Search for the cell housing the specified text and yield its (X, Y) center coordinate. 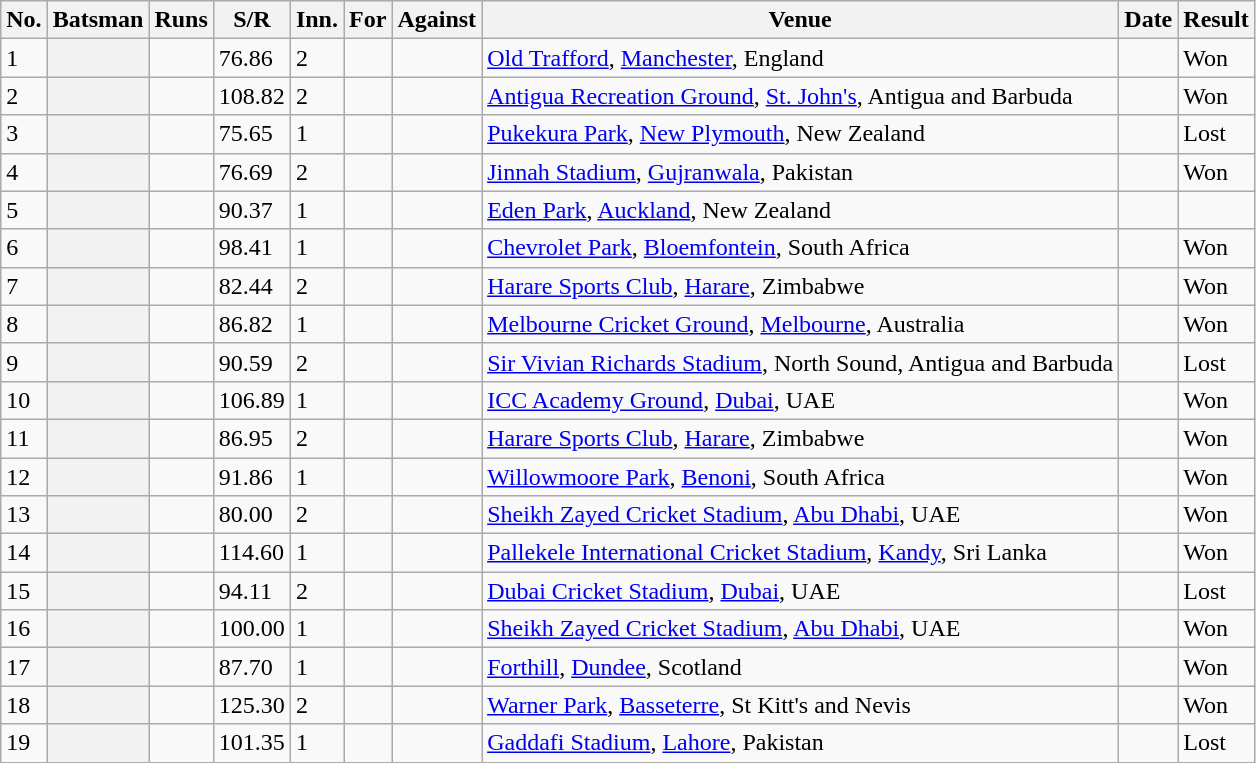
4 (24, 172)
Batsman (98, 20)
Inn. (316, 20)
114.60 (252, 553)
80.00 (252, 515)
Forthill, Dundee, Scotland (800, 667)
10 (24, 400)
91.86 (252, 477)
19 (24, 743)
For (368, 20)
106.89 (252, 400)
Venue (800, 20)
ICC Academy Ground, Dubai, UAE (800, 400)
5 (24, 210)
11 (24, 438)
14 (24, 553)
125.30 (252, 705)
Jinnah Stadium, Gujranwala, Pakistan (800, 172)
Sir Vivian Richards Stadium, North Sound, Antigua and Barbuda (800, 362)
Melbourne Cricket Ground, Melbourne, Australia (800, 324)
Against (437, 20)
Eden Park, Auckland, New Zealand (800, 210)
76.86 (252, 58)
Willowmoore Park, Benoni, South Africa (800, 477)
7 (24, 286)
90.37 (252, 210)
Date (1148, 20)
76.69 (252, 172)
86.82 (252, 324)
Gaddafi Stadium, Lahore, Pakistan (800, 743)
3 (24, 134)
15 (24, 591)
No. (24, 20)
9 (24, 362)
86.95 (252, 438)
94.11 (252, 591)
Warner Park, Basseterre, St Kitt's and Nevis (800, 705)
16 (24, 629)
101.35 (252, 743)
90.59 (252, 362)
75.65 (252, 134)
18 (24, 705)
Runs (181, 20)
Result (1216, 20)
13 (24, 515)
S/R (252, 20)
Dubai Cricket Stadium, Dubai, UAE (800, 591)
17 (24, 667)
Antigua Recreation Ground, St. John's, Antigua and Barbuda (800, 96)
12 (24, 477)
98.41 (252, 248)
100.00 (252, 629)
8 (24, 324)
Pallekele International Cricket Stadium, Kandy, Sri Lanka (800, 553)
Old Trafford, Manchester, England (800, 58)
Pukekura Park, New Plymouth, New Zealand (800, 134)
82.44 (252, 286)
Chevrolet Park, Bloemfontein, South Africa (800, 248)
6 (24, 248)
108.82 (252, 96)
87.70 (252, 667)
